Locate the cell with the specified text and output its (X, Y) center coordinate. 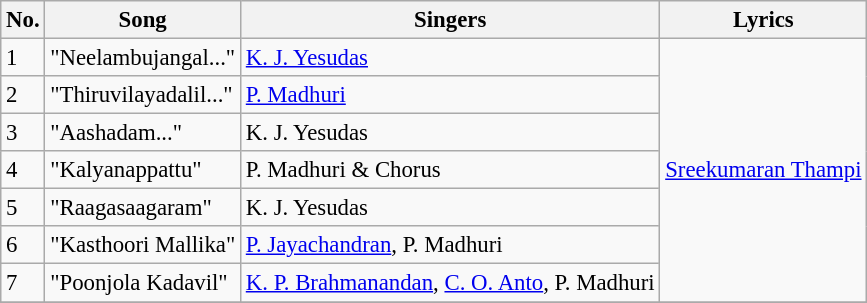
Song (143, 20)
3 (23, 133)
K. P. Brahmanandan, C. O. Anto, P. Madhuri (450, 283)
Singers (450, 20)
"Kalyanappattu" (143, 170)
6 (23, 245)
"Raagasaagaram" (143, 208)
2 (23, 95)
"Poonjola Kadavil" (143, 283)
P. Madhuri (450, 95)
"Thiruvilayadalil..." (143, 95)
7 (23, 283)
Sreekumaran Thampi (764, 170)
4 (23, 170)
"Neelambujangal..." (143, 58)
P. Madhuri & Chorus (450, 170)
Lyrics (764, 20)
No. (23, 20)
"Kasthoori Mallika" (143, 245)
1 (23, 58)
5 (23, 208)
"Aashadam..." (143, 133)
P. Jayachandran, P. Madhuri (450, 245)
